Capture the cell that displays the provided text and extract its (X, Y) central coordinate. 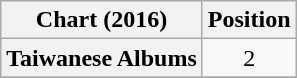
Chart (2016) (102, 20)
2 (249, 58)
Position (249, 20)
Taiwanese Albums (102, 58)
